Capture the cell that displays the provided text and extract its (X, Y) central coordinate. 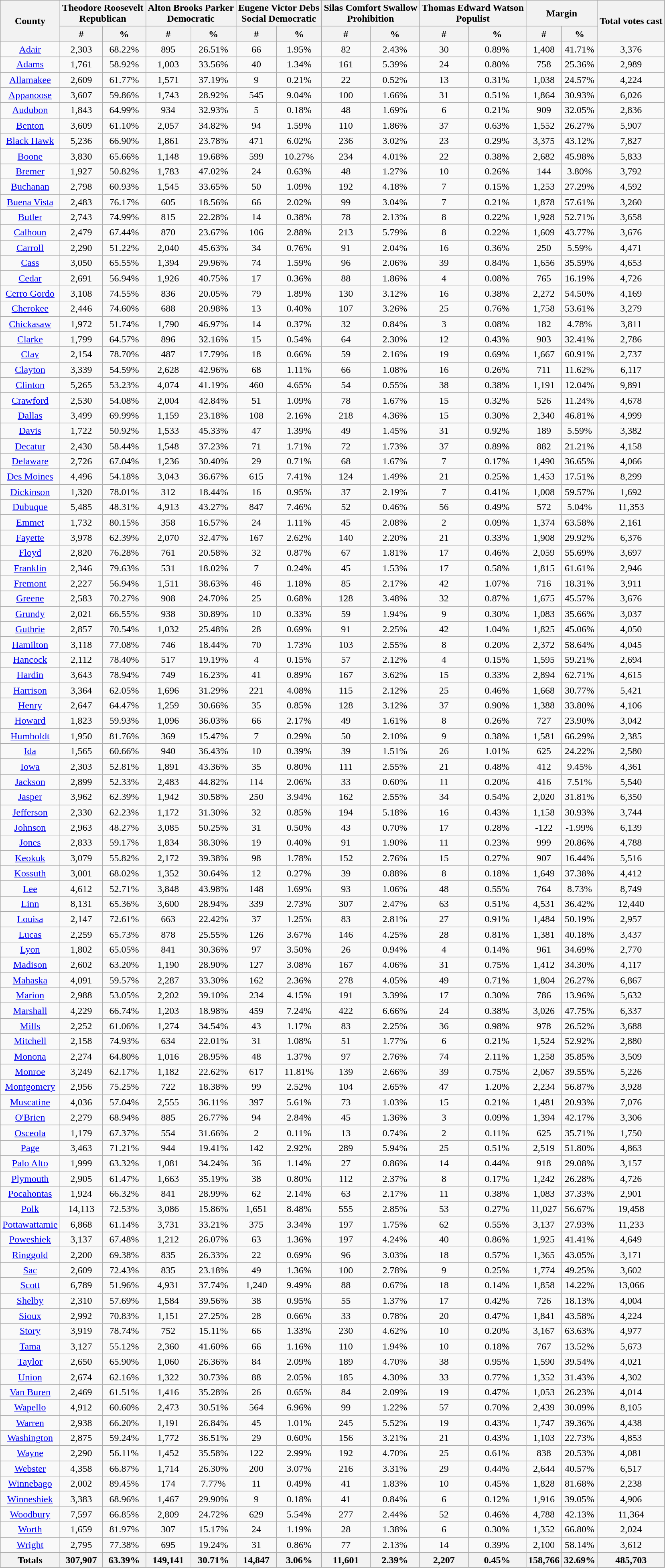
2.65% (395, 1087)
Buchanan (30, 186)
11.62% (579, 370)
Fayette (30, 538)
9.49% (299, 1285)
64.80% (124, 1056)
Alton Brooks ParkerDemocratic (191, 14)
1,545 (168, 186)
Benton (30, 125)
77.08% (124, 644)
3,382 (631, 431)
36.42% (579, 904)
39.55% (579, 1072)
1,864 (544, 95)
Jones (30, 843)
3,364 (81, 690)
3,928 (631, 1087)
39.10% (213, 995)
64.47% (124, 706)
36.67% (213, 477)
2,161 (631, 522)
2.36% (299, 980)
3,167 (544, 1331)
4,050 (631, 629)
41.60% (213, 1346)
78.01% (124, 492)
Wayne (30, 1453)
4,471 (631, 248)
3,108 (81, 293)
0.28% (497, 827)
8,105 (631, 1407)
Boone (30, 156)
2.10% (395, 736)
32.69% (579, 1560)
37.33% (579, 1194)
37.74% (213, 1285)
2.19% (395, 492)
2,024 (631, 1530)
4.01% (395, 156)
3,026 (544, 1011)
66.20% (124, 1423)
4,931 (168, 1285)
1,253 (544, 186)
3,050 (81, 263)
1,060 (168, 1362)
2,372 (544, 644)
1.34% (299, 65)
Hardin (30, 675)
2,446 (81, 309)
70.54% (124, 629)
Dallas (30, 415)
174 (168, 1484)
11,364 (631, 1514)
5,421 (631, 690)
2,227 (81, 583)
56.87% (579, 1087)
1,008 (544, 492)
1,533 (168, 431)
O'Brien (30, 1117)
1,750 (631, 1133)
Wapello (30, 1407)
Winnebago (30, 1484)
89.45% (124, 1484)
2.02% (299, 202)
918 (544, 1163)
72.61% (124, 919)
Lee (30, 888)
Iowa (30, 767)
1.25% (299, 919)
0.32% (497, 400)
191 (346, 995)
1,663 (168, 1178)
2,938 (81, 1423)
Mills (30, 1026)
Winneshiek (30, 1499)
1.22% (395, 1407)
2,650 (81, 1362)
15.86% (213, 1209)
55.69% (579, 553)
2,252 (81, 1026)
1,016 (168, 1056)
74.93% (124, 1041)
564 (256, 1407)
1,590 (544, 1362)
20.58% (213, 553)
1,732 (81, 522)
599 (256, 156)
278 (346, 980)
605 (168, 202)
Hamilton (30, 644)
6,350 (631, 797)
1,942 (168, 797)
1,552 (544, 125)
25.55% (213, 935)
0.41% (497, 492)
4.18% (395, 186)
36.03% (213, 721)
1.17% (299, 1026)
15.47% (213, 736)
61.77% (124, 80)
1,151 (168, 1316)
0.37% (299, 324)
Sioux (30, 1316)
Warren (30, 1423)
1.06% (395, 888)
93 (346, 888)
1,452 (168, 1453)
185 (346, 1377)
8,299 (631, 477)
0.12% (497, 1499)
1,843 (81, 110)
60.93% (124, 186)
2.04% (395, 248)
716 (544, 583)
26.77% (213, 1117)
70.27% (124, 599)
3,978 (81, 538)
45.06% (579, 629)
722 (168, 1087)
4,045 (631, 644)
8,749 (631, 888)
Crawford (30, 400)
1.61% (395, 721)
Scott (30, 1285)
54.18% (124, 477)
16.44% (579, 858)
15.11% (213, 1331)
36.65% (579, 461)
114 (256, 782)
30.40% (213, 461)
727 (544, 721)
1,412 (544, 965)
142 (256, 1148)
3,079 (81, 858)
Clayton (30, 370)
23.78% (213, 141)
1.20% (497, 1087)
Appanoose (30, 95)
459 (256, 1011)
Linn (30, 904)
3,375 (544, 141)
67.44% (124, 233)
24.22% (579, 751)
161 (346, 65)
3,612 (631, 1545)
Pottawattamie (30, 1224)
4,158 (631, 446)
2.08% (395, 522)
11.24% (579, 400)
1,374 (544, 522)
2,988 (81, 995)
30.71% (213, 1560)
5.94% (395, 1148)
22.73% (579, 1438)
1.78% (299, 858)
55.12% (124, 1346)
2,743 (81, 217)
54 (346, 385)
Henry (30, 706)
43.12% (579, 141)
1,774 (544, 1270)
1,182 (168, 1072)
124 (346, 477)
66.87% (124, 1469)
50.19% (579, 919)
2,207 (444, 1560)
4,004 (631, 1301)
617 (256, 1072)
61.47% (124, 1178)
35.85% (579, 1056)
32.16% (213, 339)
5,226 (631, 1072)
37.38% (579, 873)
2,287 (168, 980)
Cerro Gordo (30, 293)
0.94% (395, 950)
3,171 (631, 1255)
4.65% (299, 385)
2.05% (299, 1377)
38.30% (213, 843)
3.26% (395, 309)
2,519 (544, 1148)
10.27% (299, 156)
48.31% (124, 507)
25.48% (213, 629)
1,258 (544, 1056)
5,907 (631, 125)
Thomas Edward WatsonPopulist (472, 14)
59.86% (124, 95)
66.29% (579, 736)
27.25% (213, 1316)
23.90% (579, 721)
1,032 (168, 629)
1,511 (168, 583)
78.74% (124, 1331)
1,804 (544, 980)
0.61% (497, 1453)
35.59% (579, 263)
3,911 (631, 583)
Page (30, 1148)
40.57% (579, 1469)
Montgomery (30, 1087)
50.82% (124, 171)
32.47% (213, 538)
1,524 (544, 1041)
41.71% (579, 49)
2.88% (299, 233)
1,783 (168, 171)
1,772 (168, 1438)
555 (346, 1209)
County (30, 21)
216 (346, 1469)
66.80% (579, 1530)
42.17% (579, 1117)
3,499 (81, 415)
2,385 (631, 736)
81.68% (579, 1484)
Taylor (30, 1362)
3,127 (81, 1346)
51.80% (579, 1148)
20.05% (213, 293)
7.77% (213, 1484)
2,057 (168, 125)
26.30% (213, 1469)
29.08% (579, 1163)
2,647 (81, 706)
4,229 (81, 1011)
1,240 (256, 1285)
1,320 (81, 492)
2,820 (81, 553)
Pocahontas (30, 1194)
746 (168, 644)
57.04% (124, 1102)
24.57% (579, 80)
909 (544, 110)
4.05% (395, 980)
615 (256, 477)
6,117 (631, 370)
Adair (30, 49)
3.39% (395, 995)
2,360 (168, 1346)
24.70% (213, 599)
5,632 (631, 995)
2,172 (168, 858)
2.99% (299, 1453)
1.81% (395, 553)
22.42% (213, 919)
30.89% (213, 614)
37.19% (213, 80)
35.19% (213, 1178)
1,815 (544, 568)
3,744 (631, 812)
908 (168, 599)
30.58% (213, 797)
1,158 (544, 812)
17.79% (213, 354)
531 (168, 568)
Tama (30, 1346)
3,643 (81, 675)
1,656 (544, 263)
3.80% (579, 171)
78.40% (124, 660)
52.33% (124, 782)
23.67% (213, 233)
6.02% (299, 141)
999 (544, 843)
194 (346, 812)
2,580 (631, 751)
3,607 (81, 95)
218 (346, 415)
12,440 (631, 904)
1,581 (544, 736)
33.56% (213, 65)
Delaware (30, 461)
31.81% (579, 797)
12.04% (579, 385)
3,811 (631, 324)
5,833 (631, 156)
3.08% (299, 965)
19.24% (213, 1545)
38.63% (213, 583)
2,674 (81, 1377)
978 (544, 1026)
Woodbury (30, 1514)
66.55% (124, 614)
8.73% (579, 888)
2,310 (81, 1301)
2,238 (631, 1484)
2,901 (631, 1194)
487 (168, 354)
3.94% (299, 797)
60.66% (124, 751)
1.90% (395, 843)
4,066 (631, 461)
2,154 (81, 354)
Sac (30, 1270)
6,789 (81, 1285)
4.15% (299, 995)
0.52% (395, 80)
2,737 (631, 354)
2,530 (81, 400)
30.73% (213, 1377)
6,868 (81, 1224)
339 (256, 904)
80.15% (124, 522)
2,346 (81, 568)
61.61% (579, 568)
422 (346, 1011)
63.20% (124, 965)
33.65% (213, 186)
50.25% (213, 827)
1,453 (544, 477)
44.82% (213, 782)
Butler (30, 217)
112 (346, 1178)
Margin (562, 14)
4.36% (395, 415)
2,899 (81, 782)
29.96% (213, 263)
82 (346, 49)
42.13% (579, 1514)
1.75% (395, 1224)
764 (544, 888)
1,692 (631, 492)
0.24% (299, 568)
1,242 (544, 1178)
695 (168, 1545)
158,766 (544, 1560)
2.62% (299, 538)
3,260 (631, 202)
Union (30, 1377)
312 (168, 492)
236 (346, 141)
Decatur (30, 446)
39.36% (579, 1423)
19.41% (213, 1148)
3.50% (299, 950)
3,658 (631, 217)
13,066 (631, 1285)
58.14% (579, 1545)
4,074 (168, 385)
46 (256, 583)
35.66% (579, 614)
3,919 (81, 1331)
Jasper (30, 797)
66.74% (124, 1011)
629 (256, 1514)
1,659 (81, 1530)
8,131 (81, 904)
79.63% (124, 568)
2,272 (544, 293)
2.47% (395, 904)
14,847 (256, 1560)
1.03% (395, 1102)
5,673 (631, 1346)
35.71% (579, 1133)
1.95% (299, 49)
2.92% (299, 1148)
115 (346, 690)
4,169 (631, 293)
3,043 (168, 477)
1.66% (395, 95)
46.81% (579, 415)
3.34% (299, 1224)
77 (346, 1545)
5,516 (631, 858)
2,682 (544, 156)
200 (256, 1469)
0.67% (395, 1285)
1,858 (544, 1285)
1,743 (168, 95)
5.18% (395, 812)
1,565 (81, 751)
416 (544, 782)
3.06% (299, 1560)
1,667 (544, 354)
1,926 (168, 278)
43.98% (213, 888)
7.41% (299, 477)
2,469 (81, 1392)
1,925 (544, 1240)
28.94% (213, 904)
146 (346, 935)
27.93% (579, 1224)
1,322 (168, 1377)
1,053 (544, 1392)
Dubuque (30, 507)
53.05% (124, 995)
3,792 (631, 171)
1,236 (168, 461)
33.21% (213, 1224)
1,190 (168, 965)
39.38% (213, 858)
4.62% (395, 1331)
2,836 (631, 110)
18.02% (213, 568)
Cedar (30, 278)
39.56% (213, 1301)
3,001 (81, 873)
122 (256, 1453)
4,615 (631, 675)
Clinton (30, 385)
33.80% (579, 706)
59.93% (124, 721)
21.21% (579, 446)
2,795 (81, 1545)
Clay (30, 354)
Ida (30, 751)
3,383 (81, 1499)
Story (30, 1331)
4,081 (631, 1453)
1,790 (168, 324)
Davis (30, 431)
Monroe (30, 1072)
572 (544, 507)
77.38% (124, 1545)
2,786 (631, 339)
43.27% (213, 507)
58.64% (579, 644)
836 (168, 293)
1,259 (168, 706)
64.99% (124, 110)
2.20% (395, 538)
9.45% (579, 767)
4.78% (579, 324)
3.67% (299, 935)
0.90% (497, 706)
1,651 (256, 1209)
2,200 (81, 1255)
0.74% (395, 1133)
2,279 (81, 1117)
29.92% (579, 538)
Humboldt (30, 736)
60.60% (124, 1407)
545 (256, 95)
11,601 (346, 1560)
2.43% (395, 49)
81.76% (124, 736)
25.36% (579, 65)
4,014 (631, 1392)
Worth (30, 1530)
Total votes cast (631, 21)
1,490 (544, 461)
16.19% (579, 278)
48.27% (124, 827)
1.33% (299, 1331)
73 (346, 1102)
369 (168, 736)
Howard (30, 721)
2,430 (81, 446)
61.06% (124, 1026)
28.92% (213, 95)
26.84% (213, 1423)
5.04% (579, 507)
1,823 (81, 721)
2,726 (81, 461)
65.66% (124, 156)
14.22% (579, 1285)
2,100 (544, 1545)
1.89% (299, 293)
0.77% (497, 1377)
Keokuk (30, 858)
2,857 (81, 629)
3,376 (631, 49)
20.86% (579, 843)
944 (168, 1148)
2,274 (81, 1056)
2.37% (395, 1178)
28.99% (213, 1194)
Black Hawk (30, 141)
2,002 (81, 1484)
3,731 (168, 1224)
57.61% (579, 202)
11,353 (631, 507)
1.14% (299, 1163)
2,439 (544, 1407)
1,038 (544, 80)
878 (168, 935)
4,361 (631, 767)
2.81% (395, 919)
2,059 (544, 553)
3,086 (168, 1209)
22.28% (213, 217)
1.53% (395, 568)
57.69% (124, 1301)
4,678 (631, 400)
67.48% (124, 1240)
1,825 (544, 629)
1,758 (544, 309)
4,021 (631, 1362)
896 (168, 339)
4,977 (631, 1331)
245 (346, 1423)
8.48% (299, 1209)
54.59% (124, 370)
74.60% (124, 309)
156 (346, 1438)
1,916 (544, 1499)
6.66% (395, 1011)
78.70% (124, 354)
144 (544, 171)
78.94% (124, 675)
749 (168, 675)
Marion (30, 995)
4,999 (631, 415)
0.50% (299, 827)
Polk (30, 1209)
0.68% (299, 599)
1,924 (81, 1194)
34.54% (213, 1026)
2,957 (631, 919)
1,761 (81, 65)
2,946 (631, 568)
2,798 (81, 186)
65.05% (124, 950)
52.81% (124, 767)
54.50% (579, 293)
1.18% (299, 583)
152 (346, 858)
67.37% (124, 1133)
51.96% (124, 1285)
2.78% (395, 1270)
15.17% (213, 1530)
412 (544, 767)
2,070 (168, 538)
2,147 (81, 919)
6,867 (631, 980)
61.51% (124, 1392)
52.92% (579, 1041)
43.77% (579, 233)
0.88% (395, 873)
18.13% (579, 1301)
111 (346, 767)
4,036 (81, 1102)
1,548 (168, 446)
1,799 (81, 339)
3,609 (81, 125)
Des Moines (30, 477)
0.58% (497, 568)
-122 (544, 827)
Shelby (30, 1301)
1.51% (395, 751)
4,912 (81, 1407)
3,688 (631, 1026)
2,067 (544, 1072)
1.19% (299, 1530)
1,081 (168, 1163)
2,992 (81, 1316)
1,159 (168, 415)
75.25% (124, 1087)
98 (256, 858)
0.81% (497, 935)
786 (544, 995)
74.55% (124, 293)
67.04% (124, 461)
Van Buren (30, 1392)
3.02% (395, 141)
1,484 (544, 919)
882 (544, 446)
2,340 (544, 415)
1,999 (81, 1163)
1,649 (544, 873)
Kossuth (30, 873)
42.84% (213, 400)
517 (168, 660)
148 (256, 888)
3.04% (395, 202)
108 (256, 415)
72.43% (124, 1270)
17.51% (579, 477)
Emmet (30, 522)
0.48% (497, 767)
30.77% (579, 690)
1.07% (497, 583)
104 (346, 1087)
2.66% (395, 1072)
3,306 (631, 1117)
1.04% (497, 629)
885 (168, 1117)
127 (256, 965)
4,649 (631, 1240)
63.32% (124, 1163)
43.58% (579, 1316)
19.68% (213, 156)
5,236 (81, 141)
30.09% (579, 1407)
Mitchell (30, 1041)
32.05% (579, 110)
2.39% (395, 1560)
1,571 (168, 80)
634 (168, 1041)
40.18% (579, 935)
34.24% (213, 1163)
2,021 (81, 614)
3.62% (395, 675)
289 (346, 1148)
26.51% (213, 49)
0.57% (497, 1255)
1,148 (168, 156)
53 (444, 1209)
375 (256, 1224)
1,972 (81, 324)
71.21% (124, 1148)
4,412 (631, 873)
4,853 (631, 1438)
Washington (30, 1438)
1,828 (544, 1484)
1.77% (395, 1041)
Grundy (30, 614)
4,612 (81, 888)
485,703 (631, 1560)
2,040 (168, 248)
6.96% (299, 1407)
4,906 (631, 1499)
2,202 (168, 995)
Franklin (30, 568)
2,583 (81, 599)
1,203 (168, 1011)
Fremont (30, 583)
5 (256, 110)
Greene (30, 599)
65.90% (124, 1362)
663 (168, 919)
761 (168, 553)
11,233 (631, 1224)
460 (256, 385)
3,697 (631, 553)
30.66% (213, 706)
28.95% (213, 1056)
1,103 (544, 1438)
2,989 (631, 65)
1.71% (299, 446)
7.51% (579, 782)
1,950 (81, 736)
2.84% (299, 1117)
1,609 (544, 233)
2,956 (81, 1087)
140 (346, 538)
130 (346, 293)
3,463 (81, 1148)
4,653 (631, 263)
4,358 (81, 1469)
4.24% (395, 1240)
Totals (30, 1560)
3,279 (631, 309)
61.14% (124, 1224)
34.82% (213, 125)
42.96% (213, 370)
1,841 (544, 1316)
870 (168, 233)
2,694 (631, 660)
18.38% (213, 1087)
961 (544, 950)
4,863 (631, 1148)
Cass (30, 263)
69.38% (124, 1255)
2,602 (81, 965)
3,042 (631, 721)
107 (346, 309)
Plymouth (30, 1178)
3,600 (168, 904)
Clarke (30, 339)
2.44% (395, 1514)
5.79% (395, 233)
23 (444, 141)
1,891 (168, 767)
45.98% (579, 156)
2,112 (81, 660)
26.28% (579, 1178)
46.97% (213, 324)
13.96% (579, 995)
358 (168, 522)
688 (168, 309)
2.11% (497, 1056)
4,438 (631, 1423)
13.52% (579, 1346)
1,212 (168, 1240)
5,485 (81, 507)
1,408 (544, 49)
Adams (30, 65)
895 (168, 49)
Carroll (30, 248)
62.16% (124, 1377)
60.91% (579, 354)
Johnson (30, 827)
Bremer (30, 171)
63.63% (579, 1331)
34.69% (579, 950)
26.23% (579, 1392)
68.22% (124, 49)
2,770 (631, 950)
2.73% (299, 904)
Louisa (30, 919)
Calhoun (30, 233)
6,517 (631, 1469)
85 (346, 583)
1.83% (395, 1484)
3,962 (81, 797)
1,388 (544, 706)
70 (256, 644)
62.17% (124, 1072)
28.90% (213, 965)
4,106 (631, 706)
7,597 (81, 1514)
4,117 (631, 965)
56.11% (124, 1453)
30.64% (213, 873)
1,927 (81, 171)
758 (544, 65)
45.57% (579, 599)
27.29% (579, 186)
Madison (30, 965)
1,365 (544, 1255)
1,747 (544, 1423)
45.63% (213, 248)
4.30% (395, 1377)
Poweshiek (30, 1240)
103 (346, 644)
3,157 (631, 1163)
67 (346, 553)
149,141 (168, 1560)
3,249 (81, 1072)
31.66% (213, 1133)
0.91% (497, 919)
221 (256, 690)
7,827 (631, 141)
65.55% (124, 263)
139 (346, 1072)
5.52% (395, 1423)
58.92% (124, 65)
847 (256, 507)
1,696 (168, 690)
1.38% (395, 1530)
934 (168, 110)
3.48% (395, 599)
47.75% (579, 1011)
1,675 (544, 599)
55 (346, 1301)
2,555 (168, 1102)
182 (544, 324)
Dickinson (30, 492)
22.01% (213, 1041)
20.53% (579, 1453)
26.33% (213, 1255)
16.57% (213, 522)
7.46% (299, 507)
4,302 (631, 1377)
1,861 (168, 141)
1,668 (544, 690)
50.92% (124, 431)
18.56% (213, 202)
62.71% (579, 675)
43.05% (579, 1255)
126 (256, 935)
1,467 (168, 1499)
65.36% (124, 904)
45.33% (213, 431)
30.51% (213, 1407)
14,113 (81, 1209)
3.21% (395, 1438)
53.61% (579, 309)
4,531 (544, 904)
3,848 (168, 888)
18.98% (213, 1011)
56.67% (579, 1209)
Audubon (30, 110)
30.36% (213, 950)
11.81% (299, 1072)
36.11% (213, 1102)
1.45% (395, 431)
2.30% (395, 339)
19.19% (213, 660)
0.98% (497, 1026)
1.16% (299, 1346)
36.51% (213, 1438)
1,595 (544, 660)
0.42% (497, 1301)
5.39% (395, 65)
1.49% (395, 477)
2,158 (81, 1041)
Buena Vista (30, 202)
4.08% (299, 690)
-1.99% (579, 827)
Silas Comfort SwallowProhibition (371, 14)
32.93% (213, 110)
2,628 (168, 370)
1,928 (544, 217)
20.93% (579, 1102)
70.83% (124, 1316)
18.31% (579, 583)
0.78% (395, 1316)
3,509 (631, 1056)
76.17% (124, 202)
1,172 (168, 812)
20.98% (213, 309)
2,880 (631, 1041)
6,026 (631, 95)
3,085 (168, 827)
Jefferson (30, 812)
51.22% (124, 248)
1.39% (299, 431)
7,076 (631, 1102)
2,259 (81, 935)
Wright (30, 1545)
65.73% (124, 935)
307,907 (81, 1560)
59.24% (124, 1438)
Ringgold (30, 1255)
2,479 (81, 233)
26.07% (213, 1240)
1,714 (168, 1469)
2,809 (168, 1514)
277 (346, 1514)
106 (256, 233)
81.97% (124, 1530)
41.19% (213, 385)
4,496 (81, 477)
72.53% (124, 1209)
1.27% (395, 171)
1,096 (168, 721)
47.02% (213, 171)
Osceola (30, 1133)
4,091 (81, 980)
2,894 (544, 675)
35.58% (213, 1453)
Muscatine (30, 1102)
2,473 (168, 1407)
2.52% (299, 1087)
940 (168, 751)
2,963 (81, 827)
62.23% (124, 812)
16.23% (213, 675)
711 (544, 370)
Chickasaw (30, 324)
74.99% (124, 217)
213 (346, 233)
1,834 (168, 843)
2,833 (81, 843)
Mahaska (30, 980)
6,337 (631, 1011)
Palo Alto (30, 1163)
3,437 (631, 935)
56 (444, 507)
55.82% (124, 858)
66.85% (124, 1514)
Allamakee (30, 80)
29.90% (213, 1499)
Theodore RooseveltRepublican (103, 14)
39.54% (579, 1362)
68.94% (124, 1117)
Webster (30, 1469)
397 (256, 1102)
58.44% (124, 446)
5.54% (299, 1514)
Lyon (30, 950)
0.65% (299, 1392)
2,330 (81, 812)
4.06% (395, 965)
31.43% (579, 1377)
4,592 (631, 186)
1,179 (81, 1133)
35.28% (213, 1392)
3.03% (395, 1255)
1,722 (81, 431)
49.25% (579, 1270)
4,913 (168, 507)
Hancock (30, 660)
20 (444, 1316)
815 (168, 217)
903 (544, 339)
59.21% (579, 660)
63.39% (124, 1560)
907 (544, 858)
9.04% (299, 95)
1,274 (168, 1026)
554 (168, 1133)
230 (346, 1331)
2,004 (168, 400)
471 (256, 141)
31.29% (213, 690)
2,644 (544, 1469)
2,875 (81, 1438)
0.23% (497, 843)
938 (168, 614)
5,540 (631, 782)
5.61% (299, 1102)
71 (256, 446)
34.30% (579, 965)
76.28% (124, 553)
59.17% (124, 843)
1,416 (168, 1392)
1,908 (544, 538)
752 (168, 1331)
3,339 (81, 370)
0.31% (497, 80)
Cherokee (30, 309)
68.96% (124, 1499)
53.23% (124, 385)
19,458 (631, 1209)
2.14% (299, 1194)
68.02% (124, 873)
62.05% (124, 690)
1,381 (544, 935)
0.92% (497, 431)
765 (544, 278)
2,905 (81, 1178)
726 (544, 1301)
54.08% (124, 400)
24.72% (213, 1514)
3,037 (631, 614)
3.07% (299, 1469)
7.24% (299, 1011)
Guthrie (30, 629)
1,584 (168, 1301)
33.30% (213, 980)
1,802 (81, 950)
30 (444, 49)
69.99% (124, 415)
26.52% (579, 1026)
Floyd (30, 553)
37.23% (213, 446)
66.32% (124, 1194)
2.85% (395, 1209)
1,878 (544, 202)
64 (346, 339)
9,891 (631, 385)
64.57% (124, 339)
1,481 (544, 1102)
2,691 (81, 278)
3,602 (631, 1270)
Eugene Victor DebsSocial Democratic (278, 14)
4.25% (395, 935)
526 (544, 400)
31.30% (213, 812)
39.05% (579, 1499)
Marshall (30, 1011)
3,118 (81, 644)
43.36% (213, 767)
72 (346, 446)
22.62% (213, 1072)
Monona (30, 1056)
6,376 (631, 538)
6,139 (631, 827)
11,027 (544, 1209)
36.43% (213, 751)
3,830 (81, 156)
1,003 (168, 65)
2,234 (544, 1087)
767 (544, 1346)
79 (256, 293)
63.58% (579, 522)
2,020 (544, 797)
41.41% (579, 1240)
Jackson (30, 782)
66.90% (124, 141)
5,265 (81, 385)
61.10% (124, 125)
40.75% (213, 278)
Harrison (30, 690)
Lucas (30, 935)
32.41% (579, 339)
3.31% (395, 1469)
26.36% (213, 1362)
838 (544, 1453)
51.74% (124, 324)
